Pinpoint the cell where the given text exists, returning its (x, y) midpoint coordinate. 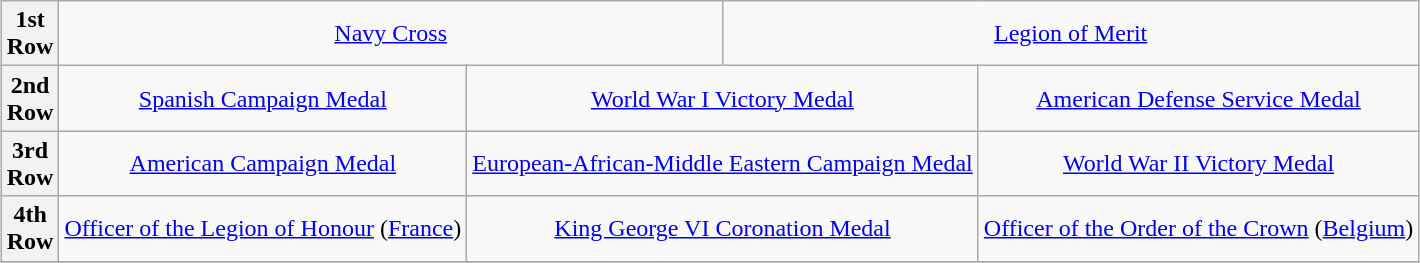
American Campaign Medal (263, 164)
3rd Row (30, 164)
Legion of Merit (1070, 34)
European-African-Middle Eastern Campaign Medal (723, 164)
1st Row (30, 34)
American Defense Service Medal (1198, 98)
World War II Victory Medal (1198, 164)
King George VI Coronation Medal (723, 228)
2nd Row (30, 98)
World War I Victory Medal (723, 98)
Spanish Campaign Medal (263, 98)
Officer of the Order of the Crown (Belgium) (1198, 228)
Officer of the Legion of Honour (France) (263, 228)
4th Row (30, 228)
Navy Cross (391, 34)
